For the text-containing cell, return its midpoint in (x, y) coordinate format. 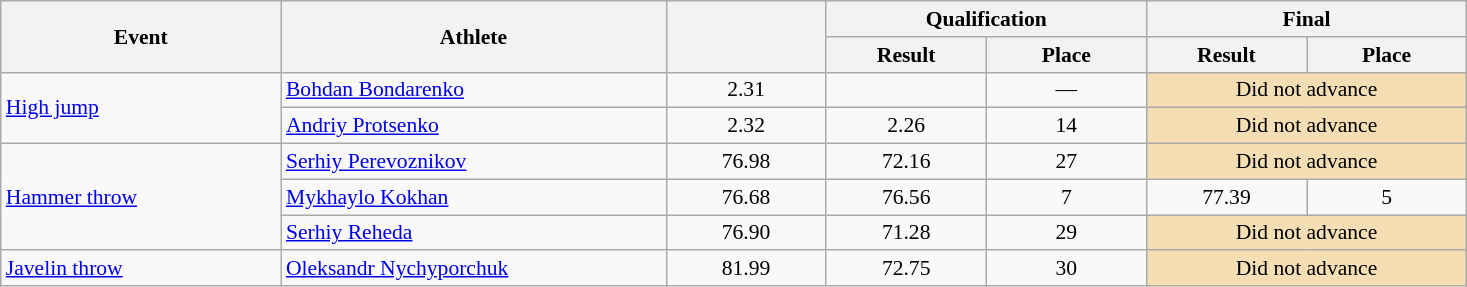
Javelin throw (141, 269)
Hammer throw (141, 198)
30 (1066, 269)
2.26 (906, 126)
Final (1306, 19)
27 (1066, 162)
76.68 (746, 197)
29 (1066, 233)
Mykhaylo Kokhan (474, 197)
77.39 (1226, 197)
Qualification (986, 19)
76.98 (746, 162)
Event (141, 36)
7 (1066, 197)
Athlete (474, 36)
72.75 (906, 269)
Andriy Protsenko (474, 126)
14 (1066, 126)
72.16 (906, 162)
76.90 (746, 233)
2.31 (746, 90)
5 (1386, 197)
— (1066, 90)
Oleksandr Nychyporchuk (474, 269)
Bohdan Bondarenko (474, 90)
Serhiy Perevoznikov (474, 162)
71.28 (906, 233)
Serhiy Reheda (474, 233)
81.99 (746, 269)
High jump (141, 108)
2.32 (746, 126)
76.56 (906, 197)
